For the text-containing cell, return its midpoint in (X, Y) coordinate format. 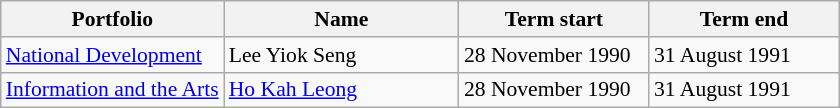
Information and the Arts (112, 90)
Term start (554, 19)
Term end (744, 19)
National Development (112, 55)
Lee Yiok Seng (342, 55)
Portfolio (112, 19)
Name (342, 19)
Ho Kah Leong (342, 90)
